Capture the cell that displays the provided text and extract its [X, Y] central coordinate. 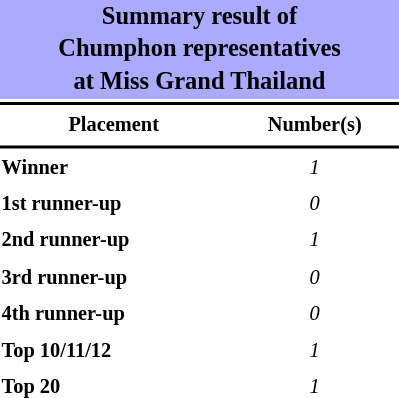
Number(s) [314, 125]
3rd runner-up [114, 278]
Summary result ofChumphon representativesat Miss Grand Thailand [200, 50]
Top 10/11/12 [114, 351]
Placement [114, 125]
4th runner-up [114, 314]
Winner [114, 168]
2nd runner-up [114, 241]
1st runner-up [114, 204]
